Search for the cell housing the specified text and yield its (X, Y) center coordinate. 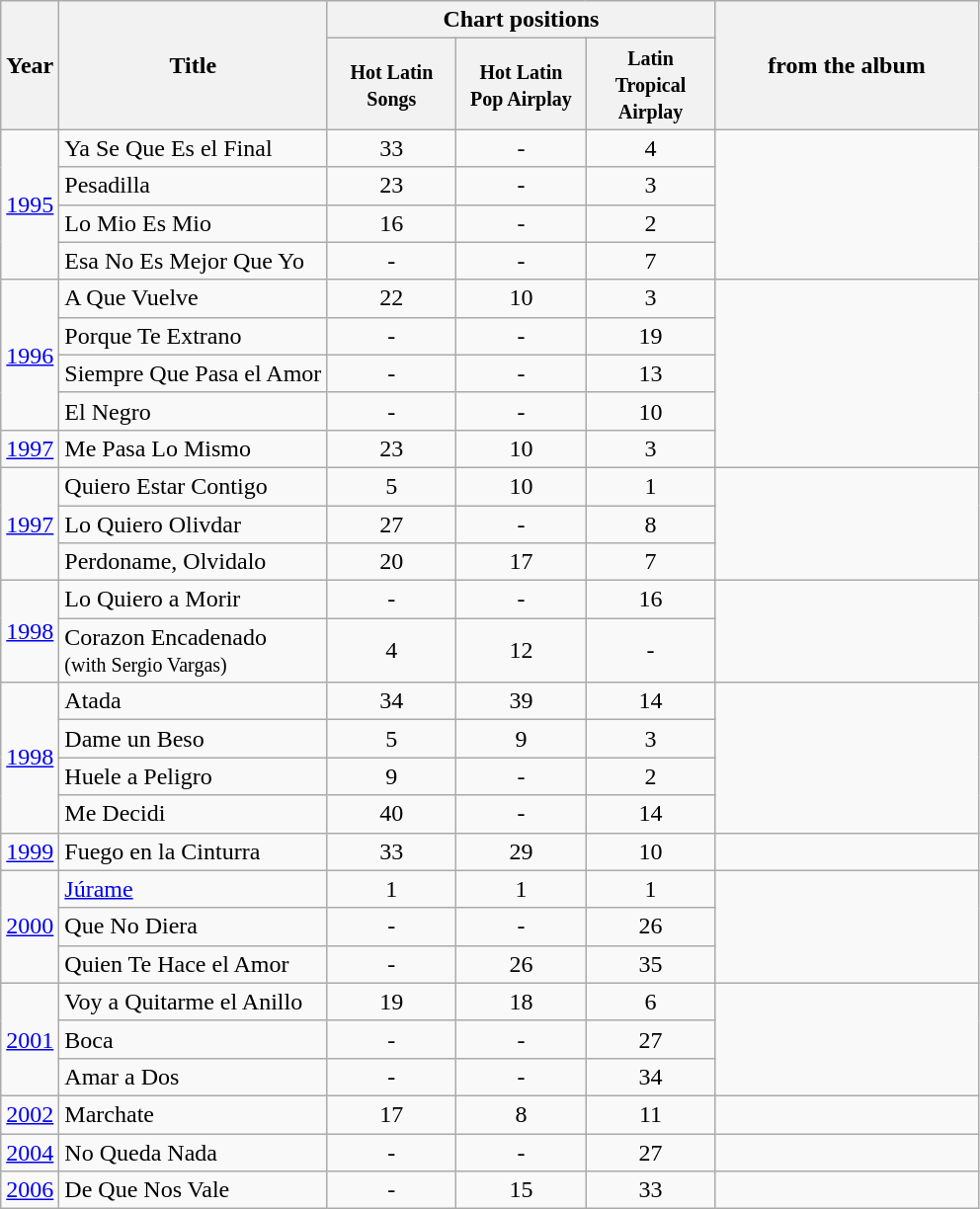
Huele a Peligro (194, 776)
Year (30, 65)
Me Pasa Lo Mismo (194, 448)
Chart positions (522, 20)
35 (650, 964)
Boca (194, 1039)
Title (194, 65)
Dame un Beso (194, 739)
Lo Quiero Olivdar (194, 524)
39 (522, 701)
Corazon Encadenado(with Sergio Vargas) (194, 650)
Esa No Es Mejor Que Yo (194, 261)
1999 (30, 851)
20 (391, 562)
Me Decidi (194, 814)
Hot Latin Songs (391, 84)
29 (522, 851)
Voy a Quitarme el Anillo (194, 1002)
22 (391, 298)
Siempre Que Pasa el Amor (194, 373)
Fuego en la Cinturra (194, 851)
Perdoname, Olvidalo (194, 562)
15 (522, 1190)
13 (650, 373)
Porque Te Extrano (194, 336)
11 (650, 1114)
Atada (194, 701)
2006 (30, 1190)
Marchate (194, 1114)
12 (522, 650)
6 (650, 1002)
El Negro (194, 411)
Júrame (194, 889)
2001 (30, 1039)
18 (522, 1002)
Lo Quiero a Morir (194, 600)
Pesadilla (194, 186)
2004 (30, 1153)
Lo Mio Es Mio (194, 223)
from the album (847, 65)
No Queda Nada (194, 1153)
Amar a Dos (194, 1077)
1996 (30, 355)
Quien Te Hace el Amor (194, 964)
Quiero Estar Contigo (194, 486)
40 (391, 814)
De Que Nos Vale (194, 1190)
2000 (30, 927)
Ya Se Que Es el Final (194, 148)
Que No Diera (194, 927)
A Que Vuelve (194, 298)
Hot Latin Pop Airplay (522, 84)
Latin Tropical Airplay (650, 84)
1995 (30, 204)
2002 (30, 1114)
